Identify which cell holds the provided text, then report its (x, y) central coordinate. 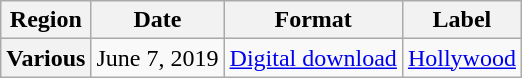
Label (462, 20)
Format (313, 20)
Digital download (313, 58)
June 7, 2019 (158, 58)
Hollywood (462, 58)
Date (158, 20)
Region (46, 20)
Various (46, 58)
